Extract the [X, Y] coordinate from the center of the cell holding the provided text.  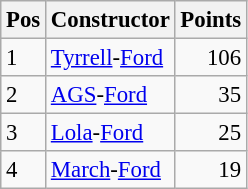
1 [24, 58]
AGS-Ford [111, 95]
19 [210, 170]
Pos [24, 20]
Points [210, 20]
4 [24, 170]
Lola-Ford [111, 133]
Tyrrell-Ford [111, 58]
25 [210, 133]
March-Ford [111, 170]
106 [210, 58]
Constructor [111, 20]
3 [24, 133]
35 [210, 95]
2 [24, 95]
